Return the (X, Y) coordinate for the center point of the cell that contains the specified text.  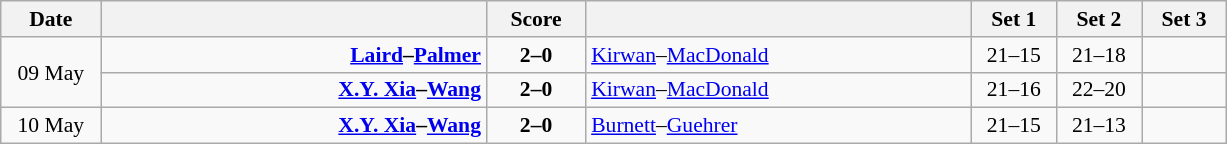
10 May (51, 126)
21–13 (1098, 126)
Score (536, 19)
21–18 (1098, 55)
22–20 (1098, 90)
Laird–Palmer (294, 55)
Date (51, 19)
21–16 (1014, 90)
Set 3 (1184, 19)
Set 1 (1014, 19)
09 May (51, 72)
Set 2 (1098, 19)
Burnett–Guehrer (778, 126)
